Identify which cell holds the provided text, then report its [X, Y] central coordinate. 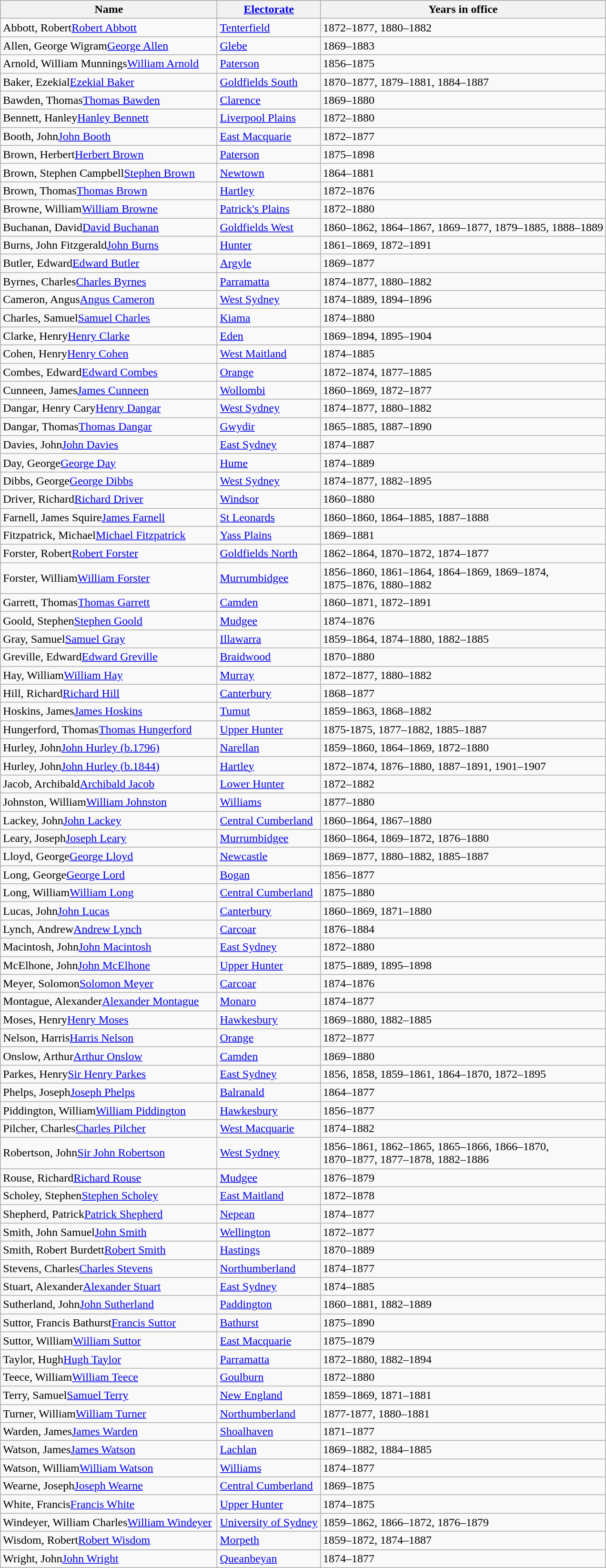
1859–1862, 1866–1872, 1876–1879 [463, 1522]
Smith, John SamuelJohn Smith [109, 1232]
1874–1877, 1882–1895 [463, 481]
Braidwood [269, 657]
1859–1863, 1868–1882 [463, 711]
Arnold, William MunningsWilliam Arnold [109, 64]
Gray, SamuelSamuel Gray [109, 639]
Bogan [269, 875]
Goulburn [269, 1377]
Wright, JohnJohn Wright [109, 1558]
Jacob, ArchibaldArchibald Jacob [109, 784]
Stuart, AlexanderAlexander Stuart [109, 1286]
1869–1875 [463, 1486]
Baker, EzekialEzekial Baker [109, 82]
Electorate [269, 10]
1864–1881 [463, 172]
Charles, SamuelSamuel Charles [109, 318]
Bennett, HanleyHanley Bennett [109, 118]
University of Sydney [269, 1522]
1859–1872, 1874–1887 [463, 1540]
Brown, HerbertHerbert Brown [109, 154]
Long, WilliamWilliam Long [109, 893]
1876–1884 [463, 929]
Garrett, ThomasThomas Garrett [109, 603]
Montague, AlexanderAlexander Montague [109, 1001]
1869–1877 [463, 263]
Byrnes, CharlesCharles Byrnes [109, 282]
Monaro [269, 1001]
Kiama [269, 318]
Lower Hunter [269, 784]
1862–1864, 1870–1872, 1874–1877 [463, 554]
Bathurst [269, 1323]
Narellan [269, 748]
Goldfields North [269, 554]
Goldfields South [269, 82]
Abbott, RobertRobert Abbott [109, 28]
Sutherland, JohnJohn Sutherland [109, 1305]
1870–1889 [463, 1250]
Goold, StephenStephen Goold [109, 621]
Shepherd, PatrickPatrick Shepherd [109, 1214]
Eden [269, 336]
1860–1864, 1869–1872, 1876–1880 [463, 839]
Hill, RichardRichard Hill [109, 693]
Dangar, ThomasThomas Dangar [109, 426]
Argyle [269, 263]
1860–1871, 1872–1891 [463, 603]
1865–1885, 1887–1890 [463, 426]
Goldfields West [269, 227]
1874–1887 [463, 445]
1869–1880, 1882–1885 [463, 1020]
1875–1890 [463, 1323]
New England [269, 1395]
Brown, ThomasThomas Brown [109, 191]
Watson, WilliamWilliam Watson [109, 1468]
1872–1874, 1876–1880, 1887–1891, 1901–1907 [463, 766]
Allen, George WigramGeorge Allen [109, 46]
Day, GeorgeGeorge Day [109, 463]
Bawden, ThomasThomas Bawden [109, 100]
Nelson, HarrisHarris Nelson [109, 1038]
Glebe [269, 46]
Cohen, HenryHenry Cohen [109, 354]
1870–1877, 1879–1881, 1884–1887 [463, 82]
Hay, WilliamWilliam Hay [109, 675]
1875–1889, 1895–1898 [463, 965]
Balranald [269, 1092]
1875-1875, 1877–1882, 1885–1887 [463, 729]
1870–1880 [463, 657]
Yass Plains [269, 536]
Farnell, James SquireJames Farnell [109, 517]
Patrick's Plains [269, 209]
East Maitland [269, 1196]
Tumut [269, 711]
Clarence [269, 100]
1877–1880 [463, 802]
Smith, Robert BurdettRobert Smith [109, 1250]
1869–1882, 1884–1885 [463, 1450]
1869–1883 [463, 46]
Stevens, CharlesCharles Stevens [109, 1268]
Buchanan, DavidDavid Buchanan [109, 227]
1860–1860, 1864–1885, 1887–1888 [463, 517]
Onslow, ArthurArthur Onslow [109, 1056]
Piddington, WilliamWilliam Piddington [109, 1111]
Driver, RichardRichard Driver [109, 499]
Browne, WilliamWilliam Browne [109, 209]
1869–1894, 1895–1904 [463, 336]
Macintosh, JohnJohn Macintosh [109, 947]
Butler, EdwardEdward Butler [109, 263]
Queanbeyan [269, 1558]
1860–1869, 1872–1877 [463, 390]
Windsor [269, 499]
1872–1878 [463, 1196]
Newcastle [269, 857]
1856, 1858, 1859–1861, 1864–1870, 1872–1895 [463, 1074]
Hoskins, JamesJames Hoskins [109, 711]
Paddington [269, 1305]
Robertson, JohnSir John Robertson [109, 1153]
Clarke, HenryHenry Clarke [109, 336]
Teece, WilliamWilliam Teece [109, 1377]
Murray [269, 675]
Hume [269, 463]
1874–1889, 1894–1896 [463, 300]
Lloyd, GeorgeGeorge Lloyd [109, 857]
Booth, JohnJohn Booth [109, 136]
1864–1877 [463, 1092]
Hunter [269, 245]
Lachlan [269, 1450]
Terry, SamuelSamuel Terry [109, 1395]
Scholey, StephenStephen Scholey [109, 1196]
1868–1877 [463, 693]
West Macquarie [269, 1129]
Parkes, HenrySir Henry Parkes [109, 1074]
West Maitland [269, 354]
Lackey, JohnJohn Lackey [109, 820]
Taylor, HughHugh Taylor [109, 1359]
Hastings [269, 1250]
1874–1882 [463, 1129]
McElhone, JohnJohn McElhone [109, 965]
Hurley, JohnJohn Hurley (b.1844) [109, 766]
Cunneen, JamesJames Cunneen [109, 390]
Wollombi [269, 390]
Windeyer, William CharlesWilliam Windeyer [109, 1522]
Hurley, JohnJohn Hurley (b.1796) [109, 748]
Leary, JosephJoseph Leary [109, 839]
White, FrancisFrancis White [109, 1504]
Burns, John FitzgeraldJohn Burns [109, 245]
Forster, RobertRobert Forster [109, 554]
1860–1862, 1864–1867, 1869–1877, 1879–1885, 1888–1889 [463, 227]
Shoalhaven [269, 1432]
1872–1876 [463, 191]
Years in office [463, 10]
1874–1875 [463, 1504]
Lynch, AndrewAndrew Lynch [109, 929]
Brown, Stephen CampbellStephen Brown [109, 172]
Illawarra [269, 639]
Lucas, JohnJohn Lucas [109, 911]
Dangar, Henry CaryHenry Dangar [109, 408]
Gwydir [269, 426]
Suttor, WilliamWilliam Suttor [109, 1341]
Newtown [269, 172]
1856–1861, 1862–1865, 1865–1866, 1866–1870,1870–1877, 1877–1878, 1882–1886 [463, 1153]
Dibbs, GeorgeGeorge Dibbs [109, 481]
1875–1898 [463, 154]
1860–1880 [463, 499]
1869–1881 [463, 536]
1859–1869, 1871–1881 [463, 1395]
Warden, JamesJames Warden [109, 1432]
Combes, EdwardEdward Combes [109, 372]
Johnston, WilliamWilliam Johnston [109, 802]
1874–1889 [463, 463]
1875–1879 [463, 1341]
1856–1860, 1861–1864, 1864–1869, 1869–1874,1875–1876, 1880–1882 [463, 578]
Nepean [269, 1214]
1869–1877, 1880–1882, 1885–1887 [463, 857]
Pilcher, CharlesCharles Pilcher [109, 1129]
Watson, JamesJames Watson [109, 1450]
Tenterfield [269, 28]
Morpeth [269, 1540]
Davies, JohnJohn Davies [109, 445]
1856–1875 [463, 64]
1872–1874, 1877–1885 [463, 372]
Wisdom, RobertRobert Wisdom [109, 1540]
Forster, WilliamWilliam Forster [109, 578]
1872–1880, 1882–1894 [463, 1359]
Suttor, Francis BathurstFrancis Suttor [109, 1323]
Cameron, AngusAngus Cameron [109, 300]
Liverpool Plains [269, 118]
Wearne, JosephJoseph Wearne [109, 1486]
1874–1880 [463, 318]
1871–1877 [463, 1432]
1877-1877, 1880–1881 [463, 1414]
1876–1879 [463, 1178]
Greville, EdwardEdward Greville [109, 657]
Turner, WilliamWilliam Turner [109, 1414]
1875–1880 [463, 893]
1860–1864, 1867–1880 [463, 820]
1872–1882 [463, 784]
Hungerford, ThomasThomas Hungerford [109, 729]
Moses, HenryHenry Moses [109, 1020]
Name [109, 10]
Wellington [269, 1232]
1859–1864, 1874–1880, 1882–1885 [463, 639]
1860–1881, 1882–1889 [463, 1305]
Meyer, SolomonSolomon Meyer [109, 983]
Long, GeorgeGeorge Lord [109, 875]
Fitzpatrick, MichaelMichael Fitzpatrick [109, 536]
St Leonards [269, 517]
Rouse, RichardRichard Rouse [109, 1178]
Phelps, JosephJoseph Phelps [109, 1092]
1860–1869, 1871–1880 [463, 911]
1861–1869, 1872–1891 [463, 245]
1859–1860, 1864–1869, 1872–1880 [463, 748]
